Return the [X, Y] coordinate for the center point of the cell that contains the specified text.  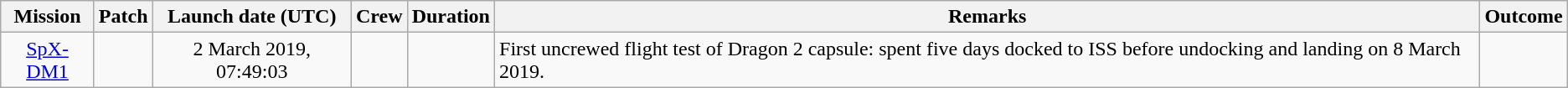
Duration [451, 17]
Patch [123, 17]
Crew [379, 17]
Mission [48, 17]
SpX-DM1 [48, 60]
Launch date (UTC) [251, 17]
Remarks [988, 17]
Outcome [1524, 17]
2 March 2019, 07:49:03 [251, 60]
First uncrewed flight test of Dragon 2 capsule: spent five days docked to ISS before undocking and landing on 8 March 2019. [988, 60]
